For the text-containing cell, return its midpoint in [x, y] coordinate format. 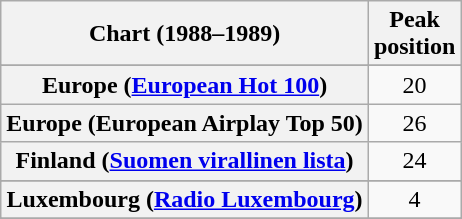
26 [414, 123]
4 [414, 199]
Luxembourg (Radio Luxembourg) [185, 199]
20 [414, 85]
24 [414, 161]
Europe (European Airplay Top 50) [185, 123]
Europe (European Hot 100) [185, 85]
Peakposition [414, 34]
Chart (1988–1989) [185, 34]
Finland (Suomen virallinen lista) [185, 161]
